Search for the cell housing the specified text and yield its (X, Y) center coordinate. 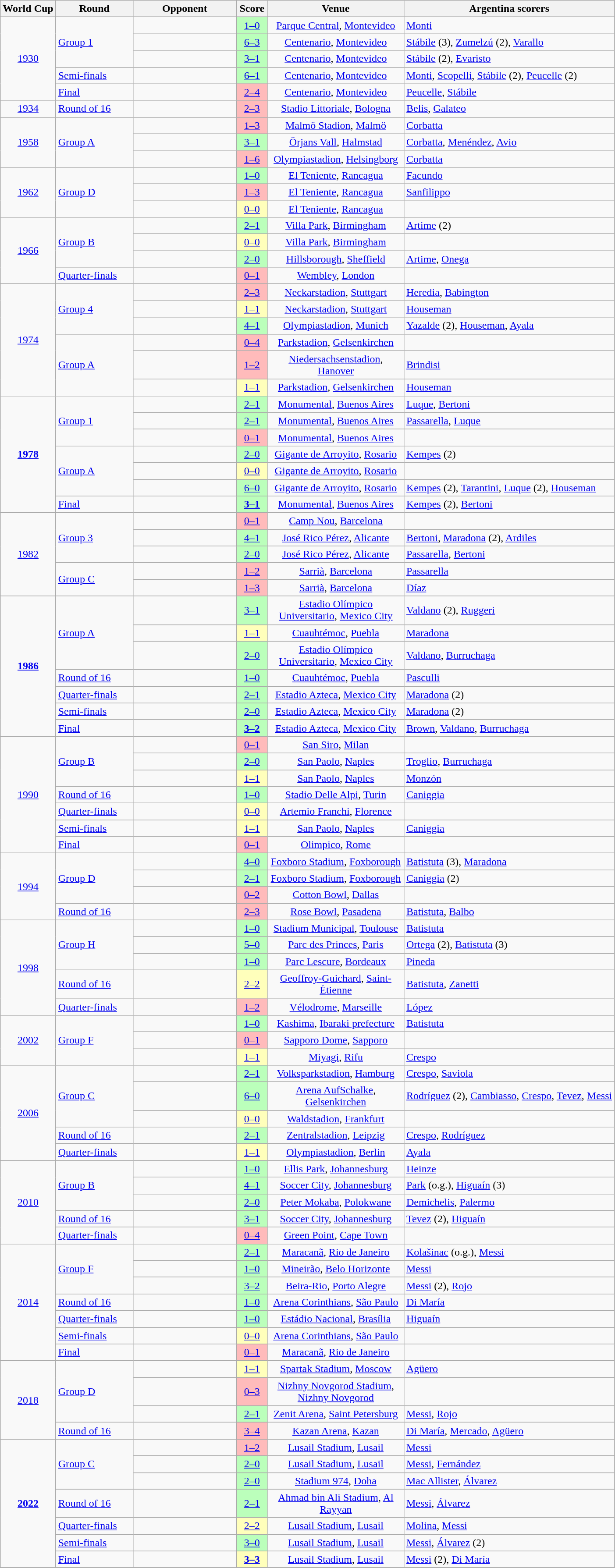
Messi (2), Di María (509, 1559)
Batistuta (3), Maradona (509, 862)
Örjans Vall, Halmstad (336, 142)
Valdano, Burruchaga (509, 656)
Corbatta, Menéndez, Avio (509, 142)
1930 (28, 59)
Venue (336, 9)
Beira-Rio, Porto Alegre (336, 1285)
2014 (28, 1302)
Estádio Nacional, Brasília (336, 1319)
Heinze (509, 1169)
Parc des Princes, Paris (336, 945)
Valdano (2), Ruggeri (509, 610)
Díaz (509, 588)
1998 (28, 968)
Mac Allister, Álvarez (509, 1481)
Facundo (509, 175)
Brown, Valdano, Burruchaga (509, 728)
Peter Mokaba, Polokwane (336, 1202)
Hillsborough, Sheffield (336, 259)
Demichelis, Palermo (509, 1202)
1986 (28, 666)
Opponent (185, 9)
1978 (28, 454)
Olympiastadion, Helsingborg (336, 159)
6–3 (252, 42)
1962 (28, 192)
2022 (28, 1503)
Stábile (2), Evaristo (509, 59)
Wembley, London (336, 276)
Messi, Álvarez (509, 1503)
1966 (28, 251)
Miyagi, Rifu (336, 1057)
Pasculli (509, 678)
Passarella (509, 571)
3–4 (252, 1431)
Higuaín (509, 1319)
Agüero (509, 1369)
Parc Lescure, Bordeaux (336, 961)
1–6 (252, 159)
Niedersachsenstadion, Hanover (336, 365)
Group 4 (94, 309)
Artime, Onega (509, 259)
Volksparkstadion, Hamburg (336, 1074)
1974 (28, 340)
2018 (28, 1400)
Bertoni, Maradona (2), Ardiles (509, 538)
2006 (28, 1113)
Monti, Scopelli, Stábile (2), Peucelle (2) (509, 75)
Sapporo Dome, Sapporo (336, 1040)
Rodríguez (2), Cambiasso, Crespo, Tevez, Messi (509, 1096)
Monzón (509, 778)
Artime (2) (509, 226)
Troglio, Burruchaga (509, 761)
Olympiastadion, Munich (336, 326)
Malmö Stadion, Malmö (336, 125)
López (509, 1007)
Green Point, Cape Town (336, 1235)
Vélodrome, Marseille (336, 1007)
Kempes (2) (509, 454)
Batistuta, Zanetti (509, 984)
Stábile (3), Zumelzú (2), Varallo (509, 42)
Round (94, 9)
3–3 (252, 1559)
Kolašinac (o.g.), Messi (509, 1252)
1990 (28, 795)
Mineirão, Belo Horizonte (336, 1269)
0–3 (252, 1392)
Sanfilippo (509, 192)
Waldstadion, Frankfurt (336, 1119)
Kazan Arena, Kazan (336, 1431)
Camp Nou, Barcelona (336, 521)
Park (o.g.), Higuaín (3) (509, 1185)
Messi, Rojo (509, 1414)
Artemio Franchi, Florence (336, 812)
World Cup (28, 9)
6–1 (252, 75)
Rose Bowl, Pasadena (336, 912)
Kashima, Ibaraki prefecture (336, 1023)
Caniggia (2) (509, 878)
Ellis Park, Johannesburg (336, 1169)
Tevez (2), Higuaín (509, 1219)
Luque, Bertoni (509, 404)
Group 3 (94, 538)
2010 (28, 1202)
Yazalde (2), Houseman, Ayala (509, 326)
Parque Central, Montevideo (336, 25)
2–4 (252, 92)
Pineda (509, 961)
1994 (28, 887)
Zenit Arena, Saint Petersburg (336, 1414)
Messi (2), Rojo (509, 1285)
Olimpico, Rome (336, 845)
Passarella, Bertoni (509, 554)
Zentralstadion, Leipzig (336, 1135)
Kempes (2), Tarantini, Luque (2), Houseman (509, 488)
Belis, Galateo (509, 109)
Monti (509, 25)
Maradona (509, 633)
Stadium 974, Doha (336, 1481)
Argentina scorers (509, 9)
Nizhny Novgorod Stadium, Nizhny Novgorod (336, 1392)
Olympiastadion, Berlin (336, 1152)
5–0 (252, 945)
1958 (28, 142)
Di María (509, 1302)
San Siro, Milan (336, 745)
Stadio Littoriale, Bologna (336, 109)
Batistuta, Balbo (509, 912)
1982 (28, 554)
Ahmad bin Ali Stadium, Al Rayyan (336, 1503)
4–0 (252, 862)
Spartak Stadium, Moscow (336, 1369)
2002 (28, 1040)
Crespo, Rodríguez (509, 1135)
Arena AufSchalke, Gelsenkirchen (336, 1096)
Messi, Fernández (509, 1464)
Ortega (2), Batistuta (3) (509, 945)
Brindisi (509, 365)
Messi, Álvarez (2) (509, 1543)
Di María, Mercado, Agüero (509, 1431)
0–2 (252, 895)
3–0 (252, 1543)
Crespo, Saviola (509, 1074)
Stadio Delle Alpi, Turin (336, 795)
Peucelle, Stábile (509, 92)
Kempes (2), Bertoni (509, 504)
Ayala (509, 1152)
Molina, Messi (509, 1526)
Heredia, Babington (509, 292)
Geoffroy-Guichard, Saint-Étienne (336, 984)
Group H (94, 945)
Passarella, Luque (509, 421)
Score (252, 9)
Crespo (509, 1057)
Stadium Municipal, Toulouse (336, 928)
Cotton Bowl, Dallas (336, 895)
1934 (28, 109)
